From the cell containing the given text, extract its center point as (X, Y) coordinate. 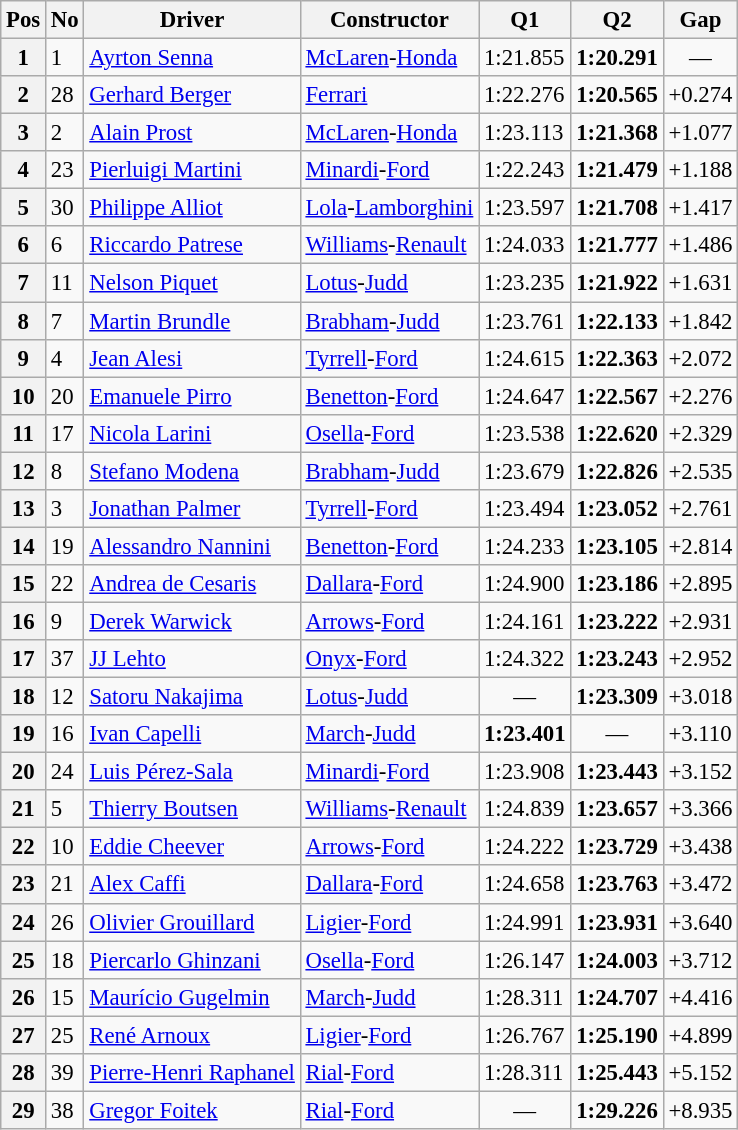
1:23.657 (617, 809)
Emanuele Pirro (192, 396)
+2.535 (700, 471)
+3.152 (700, 772)
+3.712 (700, 960)
Jean Alesi (192, 358)
Stefano Modena (192, 471)
1:24.900 (525, 584)
1:24.839 (525, 809)
1:24.161 (525, 621)
1:20.291 (617, 58)
Ayrton Senna (192, 58)
1:22.363 (617, 358)
1:21.922 (617, 283)
1:23.105 (617, 546)
Q1 (525, 20)
+3.110 (700, 734)
+2.952 (700, 659)
Q2 (617, 20)
1:24.658 (525, 885)
1:23.494 (525, 509)
Ivan Capelli (192, 734)
Olivier Grouillard (192, 922)
Philippe Alliot (192, 208)
1:23.052 (617, 509)
Andrea de Cesaris (192, 584)
Onyx-Ford (389, 659)
+1.188 (700, 170)
1:20.565 (617, 95)
1:23.243 (617, 659)
1:24.647 (525, 396)
1:23.222 (617, 621)
+2.814 (700, 546)
1:23.235 (525, 283)
Jonathan Palmer (192, 509)
+3.472 (700, 885)
No (65, 20)
Satoru Nakajima (192, 697)
Pierluigi Martini (192, 170)
Pos (24, 20)
1:24.222 (525, 847)
René Arnoux (192, 1035)
1:22.826 (617, 471)
Pierre-Henri Raphanel (192, 1073)
1:23.679 (525, 471)
1:24.707 (617, 997)
Martin Brundle (192, 321)
1:24.615 (525, 358)
30 (65, 208)
1:23.597 (525, 208)
Nicola Larini (192, 433)
1:23.763 (617, 885)
1:26.767 (525, 1035)
JJ Lehto (192, 659)
+2.072 (700, 358)
1:23.761 (525, 321)
Luis Pérez-Sala (192, 772)
Constructor (389, 20)
+3.018 (700, 697)
1:21.777 (617, 245)
Gap (700, 20)
1:23.538 (525, 433)
1:25.443 (617, 1073)
+8.935 (700, 1110)
1:23.908 (525, 772)
Derek Warwick (192, 621)
1:25.190 (617, 1035)
Gregor Foitek (192, 1110)
27 (24, 1035)
1:23.401 (525, 734)
1:24.233 (525, 546)
+2.931 (700, 621)
+5.152 (700, 1073)
1:24.003 (617, 960)
+1.631 (700, 283)
+4.416 (700, 997)
1:23.113 (525, 133)
37 (65, 659)
+2.895 (700, 584)
+0.274 (700, 95)
Gerhard Berger (192, 95)
1:24.991 (525, 922)
Alex Caffi (192, 885)
+2.761 (700, 509)
Maurício Gugelmin (192, 997)
Riccardo Patrese (192, 245)
Piercarlo Ghinzani (192, 960)
Eddie Cheever (192, 847)
1:22.276 (525, 95)
+1.486 (700, 245)
1:23.931 (617, 922)
1:22.243 (525, 170)
39 (65, 1073)
13 (24, 509)
+3.640 (700, 922)
14 (24, 546)
Ferrari (389, 95)
38 (65, 1110)
1:22.133 (617, 321)
1:23.729 (617, 847)
1:29.226 (617, 1110)
+3.438 (700, 847)
+2.329 (700, 433)
Alain Prost (192, 133)
1:21.708 (617, 208)
+2.276 (700, 396)
29 (24, 1110)
+1.417 (700, 208)
Lola-Lamborghini (389, 208)
Nelson Piquet (192, 283)
Thierry Boutsen (192, 809)
+1.842 (700, 321)
1:23.309 (617, 697)
Alessandro Nannini (192, 546)
1:22.620 (617, 433)
1:24.322 (525, 659)
1:21.479 (617, 170)
1:21.855 (525, 58)
+1.077 (700, 133)
1:23.186 (617, 584)
1:22.567 (617, 396)
+3.366 (700, 809)
1:24.033 (525, 245)
Driver (192, 20)
1:26.147 (525, 960)
1:23.443 (617, 772)
+4.899 (700, 1035)
1:21.368 (617, 133)
